Scan for the cell matching the given text and deliver its [X, Y] coordinate at center. 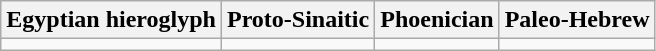
Phoenician [437, 20]
Proto-Sinaitic [298, 20]
Egyptian hieroglyph [112, 20]
Paleo-Hebrew [577, 20]
